Search for the cell housing the specified text and yield its [x, y] center coordinate. 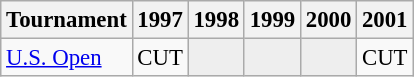
U.S. Open [66, 58]
Tournament [66, 20]
1998 [216, 20]
1999 [272, 20]
2001 [385, 20]
2000 [328, 20]
1997 [160, 20]
